Output the (x, y) coordinate of the center of the cell containing the given text.  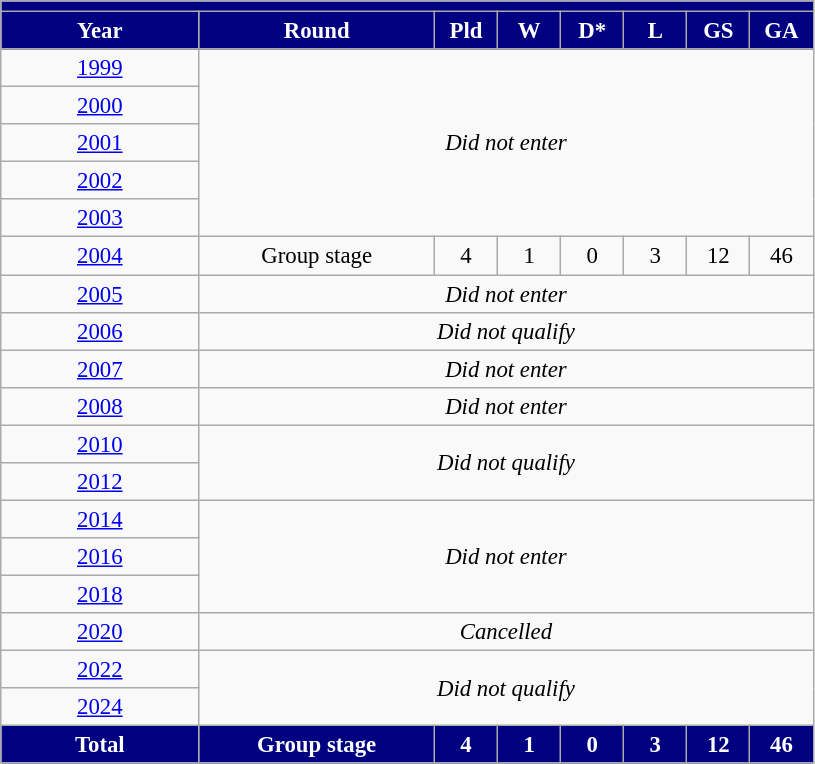
2006 (100, 331)
2008 (100, 406)
1999 (100, 68)
W (530, 31)
L (656, 31)
2014 (100, 519)
2005 (100, 294)
2018 (100, 594)
Pld (466, 31)
2004 (100, 256)
Round (317, 31)
2020 (100, 632)
2001 (100, 143)
GA (782, 31)
2022 (100, 670)
2007 (100, 369)
Total (100, 745)
2010 (100, 444)
2000 (100, 106)
Year (100, 31)
2012 (100, 482)
2016 (100, 557)
2003 (100, 219)
2002 (100, 181)
Cancelled (506, 632)
GS (718, 31)
2024 (100, 707)
D* (592, 31)
